Detect which cell encompasses the target text, then output its (x, y) center coordinate. 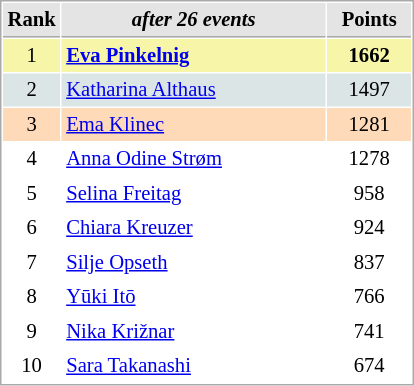
Katharina Althaus (194, 90)
674 (369, 366)
2 (32, 90)
1281 (369, 124)
Nika Križnar (194, 332)
4 (32, 158)
9 (32, 332)
766 (369, 296)
Rank (32, 20)
Eva Pinkelnig (194, 56)
837 (369, 262)
1497 (369, 90)
741 (369, 332)
1278 (369, 158)
1662 (369, 56)
924 (369, 228)
958 (369, 194)
after 26 events (194, 20)
Selina Freitag (194, 194)
Points (369, 20)
Silje Opseth (194, 262)
1 (32, 56)
Anna Odine Strøm (194, 158)
7 (32, 262)
Sara Takanashi (194, 366)
Ema Klinec (194, 124)
3 (32, 124)
8 (32, 296)
Chiara Kreuzer (194, 228)
Yūki Itō (194, 296)
6 (32, 228)
10 (32, 366)
5 (32, 194)
